Return (X, Y) of the center of cell containing provided text 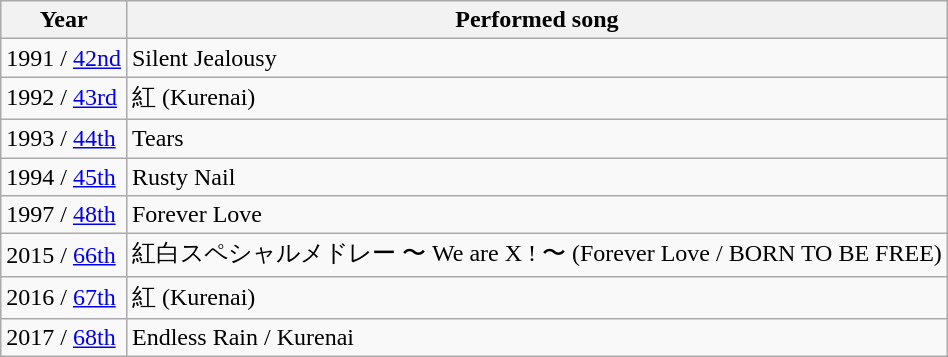
2016 / 67th (64, 298)
Forever Love (536, 215)
Endless Rain / Kurenai (536, 338)
Rusty Nail (536, 177)
1993 / 44th (64, 138)
Performed song (536, 20)
1994 / 45th (64, 177)
Tears (536, 138)
Year (64, 20)
Silent Jealousy (536, 58)
1991 / 42nd (64, 58)
1992 / 43rd (64, 98)
紅白スペシャルメドレー 〜 We are X ! 〜 (Forever Love / BORN TO BE FREE) (536, 256)
1997 / 48th (64, 215)
2017 / 68th (64, 338)
2015 / 66th (64, 256)
